Return (x, y) of the center of cell containing provided text 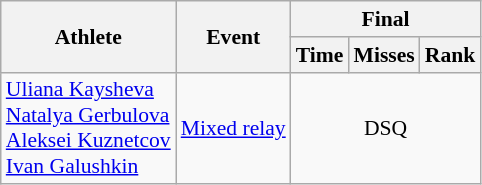
Event (234, 36)
Rank (450, 55)
DSQ (386, 128)
Athlete (88, 36)
Uliana KayshevaNatalya GerbulovaAleksei KuznetcovIvan Galushkin (88, 128)
Final (386, 19)
Time (320, 55)
Mixed relay (234, 128)
Misses (384, 55)
